Find where the given text appears and provide that cell's center as [x, y] coordinate. 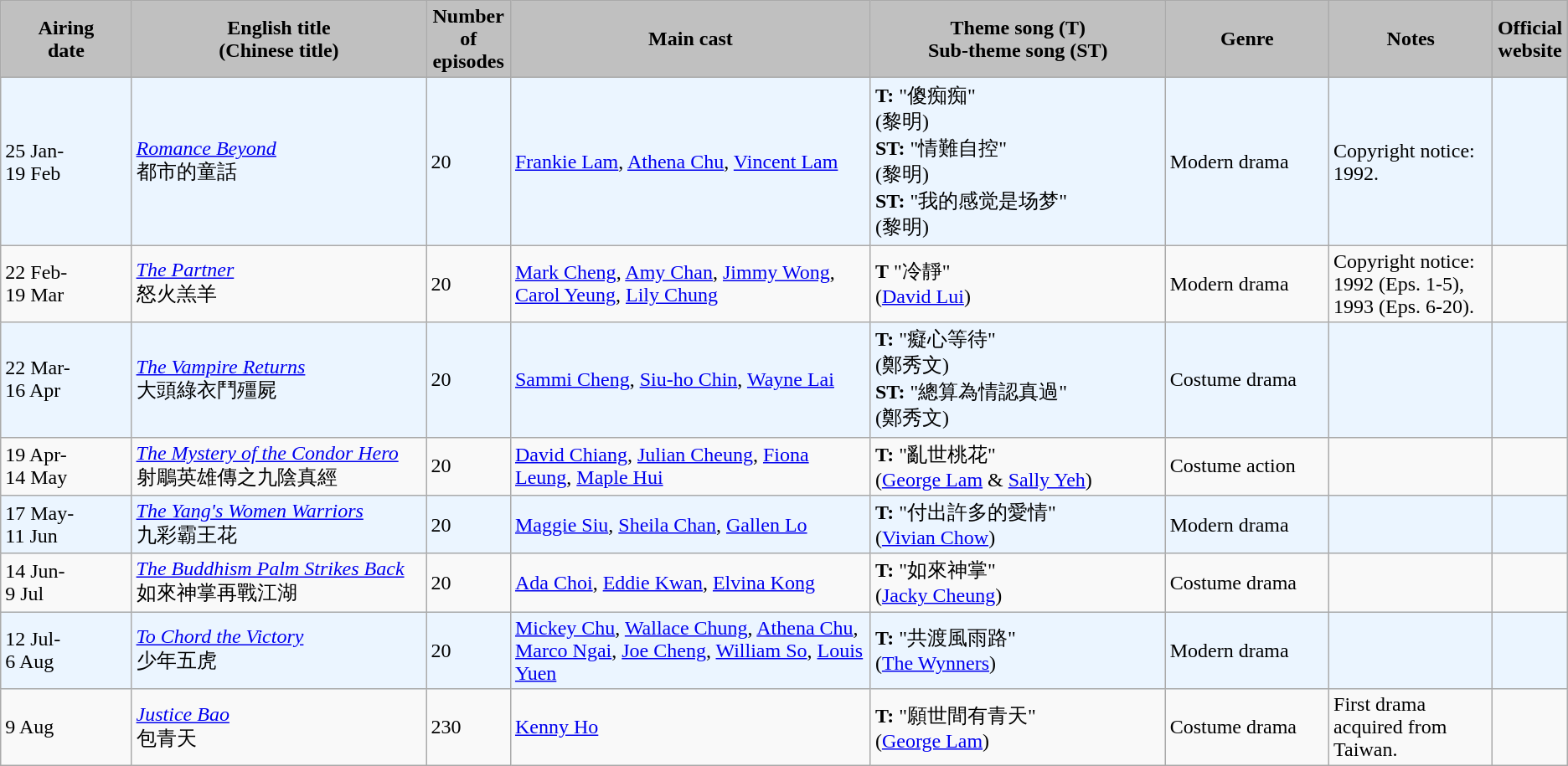
Number of episodes [469, 39]
The Buddhism Palm Strikes Back 如來神掌再戰江湖 [279, 583]
Kenny Ho [690, 727]
25 Jan- 19 Feb [66, 162]
Sammi Cheng, Siu-ho Chin, Wayne Lai [690, 380]
The Mystery of the Condor Hero 射鵰英雄傳之九陰真經 [279, 466]
Main cast [690, 39]
T: "癡心等待" (鄭秀文)ST: "總算為情認真過" (鄭秀文) [1018, 380]
22 Feb- 19 Mar [66, 284]
17 May- 11 Jun [66, 525]
Romance Beyond 都市的童話 [279, 162]
T: "願世間有青天" (George Lam) [1018, 727]
Airingdate [66, 39]
Copyright notice: 1992 (Eps. 1-5), 1993 (Eps. 6-20). [1411, 284]
Justice Bao 包青天 [279, 727]
T: "付出許多的愛情" (Vivian Chow) [1018, 525]
Mickey Chu, Wallace Chung, Athena Chu, Marco Ngai, Joe Cheng, William So, Louis Yuen [690, 650]
The Yang's Women Warriors 九彩霸王花 [279, 525]
To Chord the Victory 少年五虎 [279, 650]
14 Jun- 9 Jul [66, 583]
The Partner 怒火羔羊 [279, 284]
22 Mar- 16 Apr [66, 380]
David Chiang, Julian Cheung, Fiona Leung, Maple Hui [690, 466]
T: "如來神掌" (Jacky Cheung) [1018, 583]
Notes [1411, 39]
Frankie Lam, Athena Chu, Vincent Lam [690, 162]
9 Aug [66, 727]
T "冷靜" (David Lui) [1018, 284]
230 [469, 727]
Ada Choi, Eddie Kwan, Elvina Kong [690, 583]
First drama acquired from Taiwan. [1411, 727]
Official website [1529, 39]
T: "共渡風雨路" (The Wynners) [1018, 650]
T: "傻痴痴" (黎明)ST: "情難自控" (黎明) ST: "我的感觉是场梦" (黎明) [1018, 162]
Maggie Siu, Sheila Chan, Gallen Lo [690, 525]
English title (Chinese title) [279, 39]
Theme song (T) Sub-theme song (ST) [1018, 39]
Mark Cheng, Amy Chan, Jimmy Wong, Carol Yeung, Lily Chung [690, 284]
Costume action [1246, 466]
Copyright notice: 1992. [1411, 162]
The Vampire Returns 大頭綠衣鬥殭屍 [279, 380]
12 Jul- 6 Aug [66, 650]
19 Apr- 14 May [66, 466]
Genre [1246, 39]
T: "亂世桃花" (George Lam & Sally Yeh) [1018, 466]
